Pinpoint the cell where the given text exists, returning its (X, Y) midpoint coordinate. 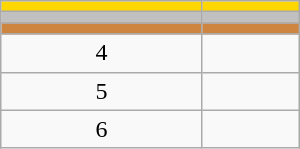
6 (102, 129)
4 (102, 53)
5 (102, 91)
